Locate the cell with the specified text and output its [X, Y] center coordinate. 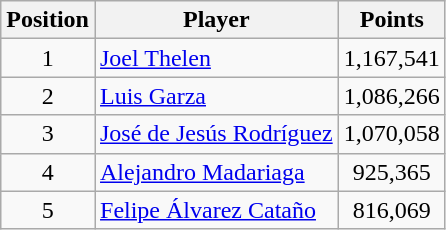
2 [48, 96]
Joel Thelen [216, 58]
Player [216, 20]
1,070,058 [392, 134]
Alejandro Madariaga [216, 172]
Position [48, 20]
3 [48, 134]
Luis Garza [216, 96]
1 [48, 58]
925,365 [392, 172]
5 [48, 210]
Points [392, 20]
Felipe Álvarez Cataño [216, 210]
1,086,266 [392, 96]
816,069 [392, 210]
1,167,541 [392, 58]
José de Jesús Rodríguez [216, 134]
4 [48, 172]
